Scan for the cell matching the given text and deliver its (X, Y) coordinate at center. 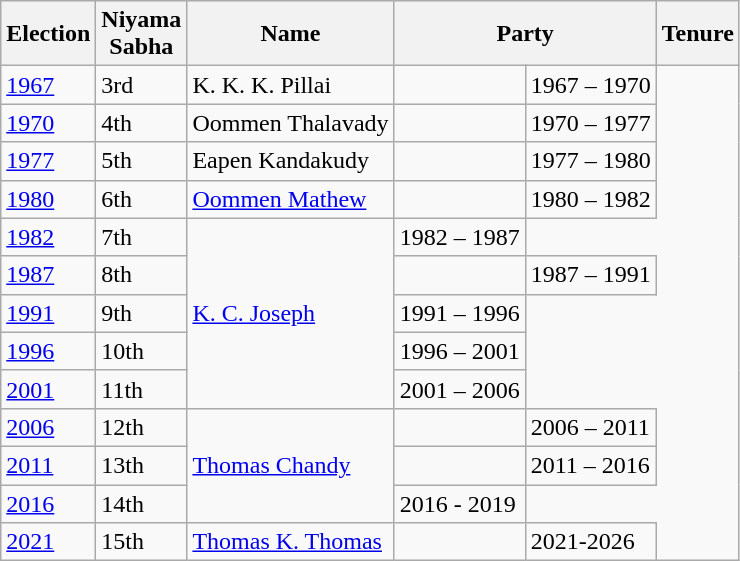
8th (142, 275)
1991 (48, 313)
NiyamaSabha (142, 34)
13th (142, 465)
2021 (48, 542)
Oommen Mathew (290, 199)
Eapen Kandakudy (290, 161)
Thomas Chandy (290, 465)
2001 (48, 389)
2001 – 2006 (460, 389)
5th (142, 161)
Thomas K. Thomas (290, 542)
1967 (48, 85)
1982 (48, 237)
1970 (48, 123)
1987 – 1991 (590, 275)
14th (142, 503)
Oommen Thalavady (290, 123)
1977 (48, 161)
2006 – 2011 (590, 427)
4th (142, 123)
7th (142, 237)
10th (142, 351)
2016 - 2019 (460, 503)
K. K. K. Pillai (290, 85)
6th (142, 199)
1996 (48, 351)
1982 – 1987 (460, 237)
1967 – 1970 (590, 85)
1991 – 1996 (460, 313)
1996 – 2001 (460, 351)
2011 – 2016 (590, 465)
1987 (48, 275)
2006 (48, 427)
1980 (48, 199)
2021-2026 (590, 542)
Tenure (698, 34)
12th (142, 427)
Party (525, 34)
1970 – 1977 (590, 123)
2011 (48, 465)
1980 – 1982 (590, 199)
2016 (48, 503)
9th (142, 313)
15th (142, 542)
Name (290, 34)
Election (48, 34)
K. C. Joseph (290, 313)
3rd (142, 85)
11th (142, 389)
1977 – 1980 (590, 161)
